Pinpoint the cell where the given text exists, returning its (X, Y) midpoint coordinate. 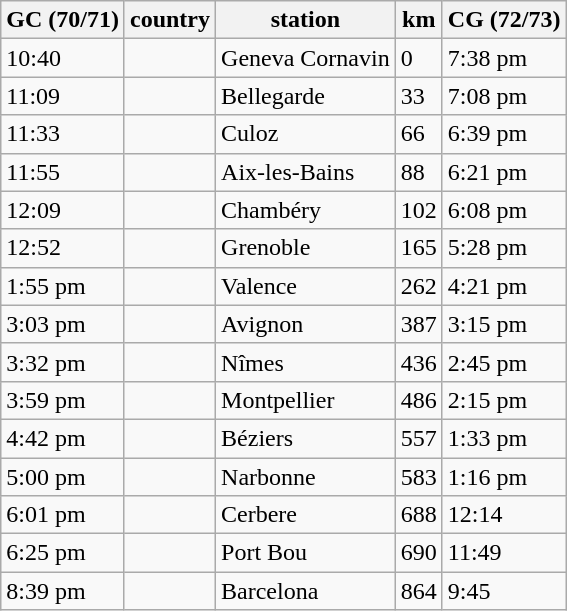
33 (418, 96)
Nîmes (306, 362)
8:39 pm (63, 591)
5:28 pm (504, 248)
12:09 (63, 210)
3:32 pm (63, 362)
66 (418, 134)
12:14 (504, 515)
6:21 pm (504, 172)
0 (418, 58)
CG (72/73) (504, 20)
9:45 (504, 591)
6:01 pm (63, 515)
km (418, 20)
6:25 pm (63, 553)
2:15 pm (504, 400)
7:08 pm (504, 96)
3:03 pm (63, 324)
262 (418, 286)
7:38 pm (504, 58)
Avignon (306, 324)
Culoz (306, 134)
GC (70/71) (63, 20)
5:00 pm (63, 477)
Aix-les-Bains (306, 172)
11:33 (63, 134)
11:09 (63, 96)
165 (418, 248)
1:55 pm (63, 286)
11:49 (504, 553)
864 (418, 591)
4:42 pm (63, 438)
2:45 pm (504, 362)
387 (418, 324)
station (306, 20)
486 (418, 400)
11:55 (63, 172)
688 (418, 515)
country (170, 20)
3:15 pm (504, 324)
102 (418, 210)
Barcelona (306, 591)
Geneva Cornavin (306, 58)
6:39 pm (504, 134)
Béziers (306, 438)
557 (418, 438)
Narbonne (306, 477)
Port Bou (306, 553)
436 (418, 362)
Grenoble (306, 248)
690 (418, 553)
Bellegarde (306, 96)
6:08 pm (504, 210)
1:16 pm (504, 477)
Chambéry (306, 210)
10:40 (63, 58)
12:52 (63, 248)
Cerbere (306, 515)
Montpellier (306, 400)
88 (418, 172)
1:33 pm (504, 438)
583 (418, 477)
3:59 pm (63, 400)
Valence (306, 286)
4:21 pm (504, 286)
